Scan for the cell matching the given text and deliver its [X, Y] coordinate at center. 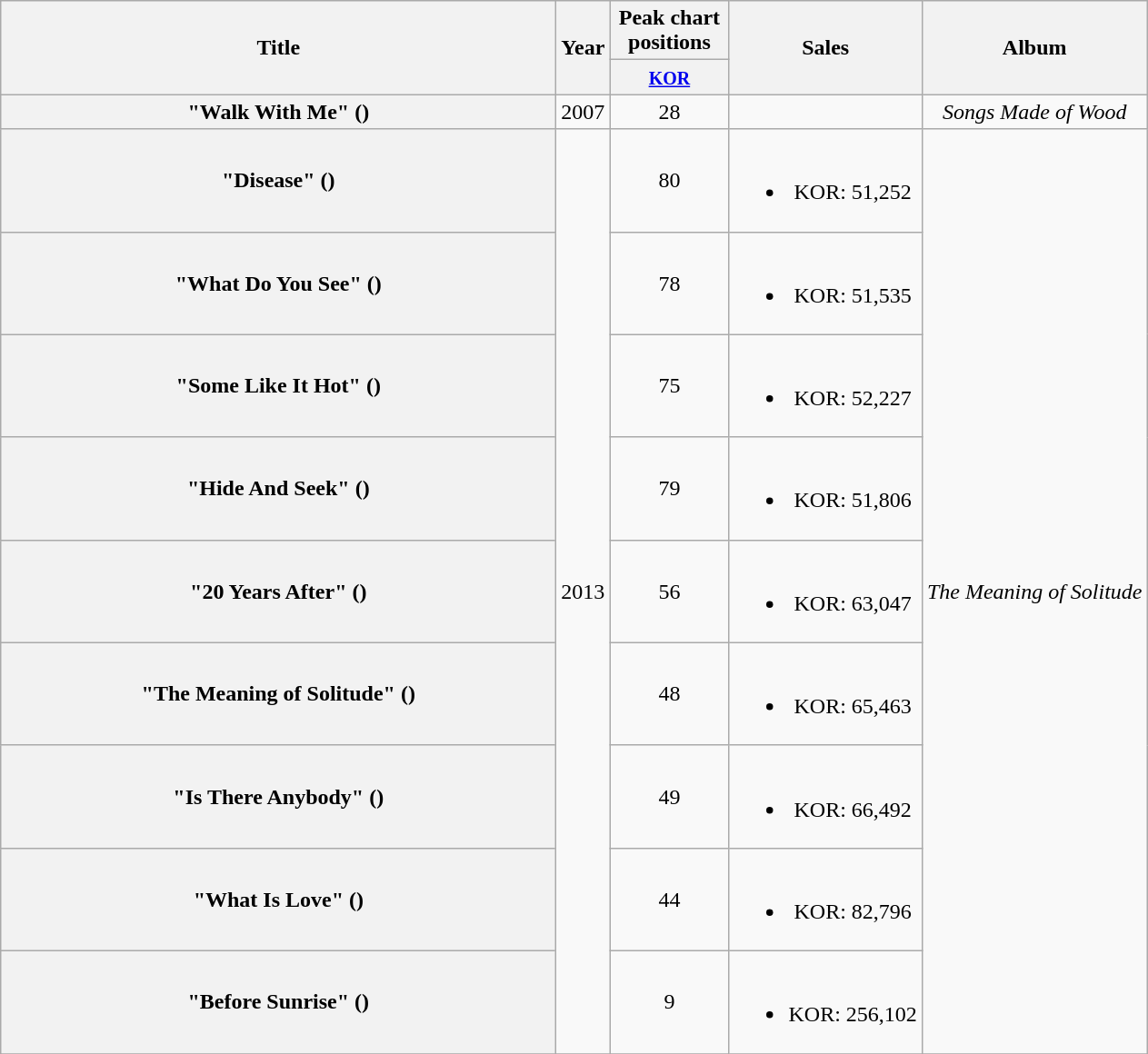
Sales [825, 47]
"Is There Anybody" () [278, 796]
KOR [669, 77]
"20 Years After" () [278, 591]
KOR: 51,535 [825, 283]
Songs Made of Wood [1034, 112]
"What Do You See" () [278, 283]
78 [669, 283]
75 [669, 385]
KOR: 82,796 [825, 900]
"Hide And Seek" () [278, 489]
9 [669, 1001]
48 [669, 694]
56 [669, 591]
79 [669, 489]
Title [278, 47]
"What Is Love" () [278, 900]
Peak chart positions [669, 31]
"Disease" () [278, 180]
Year [584, 47]
KOR: 51,806 [825, 489]
44 [669, 900]
49 [669, 796]
"The Meaning of Solitude" () [278, 694]
KOR: 66,492 [825, 796]
"Walk With Me" () [278, 112]
KOR: 65,463 [825, 694]
The Meaning of Solitude [1034, 592]
80 [669, 180]
2013 [584, 592]
KOR: 51,252 [825, 180]
KOR: 256,102 [825, 1001]
"Some Like It Hot" () [278, 385]
KOR: 52,227 [825, 385]
2007 [584, 112]
28 [669, 112]
"Before Sunrise" () [278, 1001]
KOR: 63,047 [825, 591]
Album [1034, 47]
